Determine the [X, Y] coordinate at the center of the cell enclosing the given text.  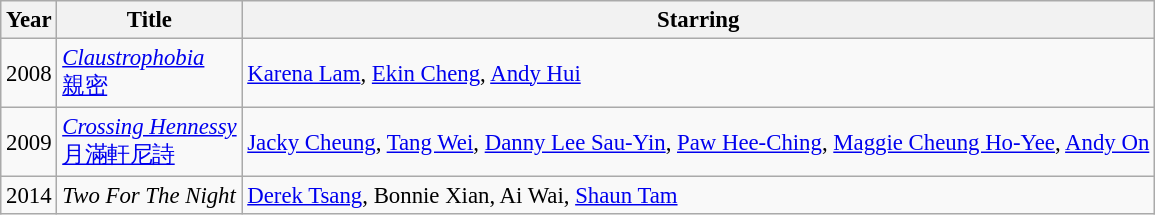
Claustrophobia親密 [150, 74]
Derek Tsang, Bonnie Xian, Ai Wai, Shaun Tam [698, 196]
Title [150, 20]
Two For The Night [150, 196]
2014 [29, 196]
Crossing Hennessy月滿軒尼詩 [150, 142]
2008 [29, 74]
Karena Lam, Ekin Cheng, Andy Hui [698, 74]
Jacky Cheung, Tang Wei, Danny Lee Sau-Yin, Paw Hee-Ching, Maggie Cheung Ho-Yee, Andy On [698, 142]
Starring [698, 20]
2009 [29, 142]
Year [29, 20]
